Search for the cell housing the specified text and yield its [x, y] center coordinate. 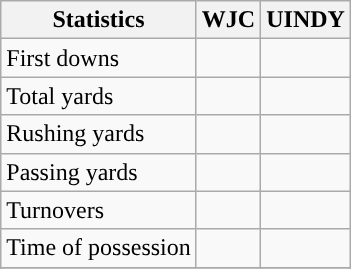
Total yards [99, 96]
Rushing yards [99, 134]
Passing yards [99, 172]
Statistics [99, 20]
First downs [99, 58]
UINDY [306, 20]
WJC [228, 20]
Time of possession [99, 248]
Turnovers [99, 210]
